Scan for the cell matching the given text and deliver its [x, y] coordinate at center. 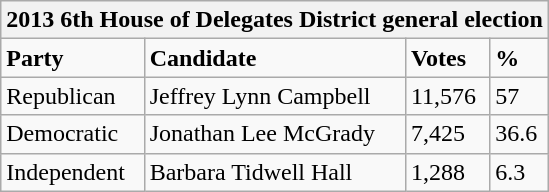
Barbara Tidwell Hall [274, 172]
57 [520, 96]
% [520, 58]
2013 6th House of Delegates District general election [275, 20]
Candidate [274, 58]
Party [72, 58]
Democratic [72, 134]
11,576 [447, 96]
Votes [447, 58]
Independent [72, 172]
6.3 [520, 172]
Jonathan Lee McGrady [274, 134]
Jeffrey Lynn Campbell [274, 96]
7,425 [447, 134]
36.6 [520, 134]
1,288 [447, 172]
Republican [72, 96]
